Output the [X, Y] coordinate of the center of the cell containing the given text.  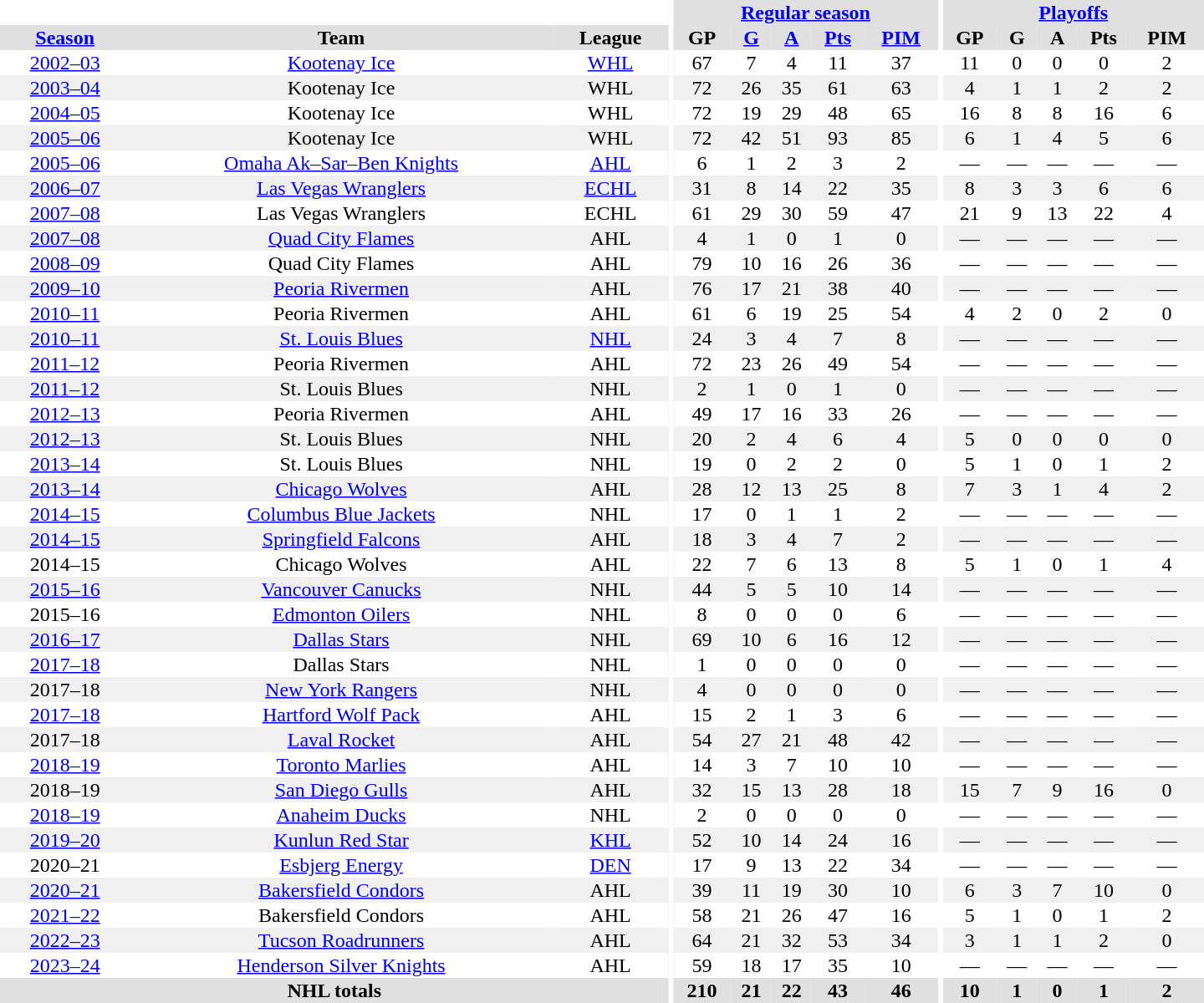
2003–04 [65, 88]
Playoffs [1074, 13]
Season [65, 38]
210 [702, 990]
Edmonton Oilers [341, 614]
2009–10 [65, 288]
Anaheim Ducks [341, 815]
52 [702, 840]
Hartford Wolf Pack [341, 715]
2008–09 [65, 263]
43 [838, 990]
33 [838, 414]
58 [702, 915]
Kunlun Red Star [341, 840]
Esbjerg Energy [341, 865]
63 [901, 88]
Team [341, 38]
93 [838, 138]
20 [702, 439]
Springfield Falcons [341, 539]
Laval Rocket [341, 740]
27 [751, 740]
31 [702, 188]
36 [901, 263]
Omaha Ak–Sar–Ben Knights [341, 163]
Columbus Blue Jackets [341, 514]
2021–22 [65, 915]
46 [901, 990]
38 [838, 288]
69 [702, 639]
53 [838, 940]
64 [702, 940]
2016–17 [65, 639]
2004–05 [65, 113]
79 [702, 263]
2006–07 [65, 188]
League [610, 38]
2022–23 [65, 940]
51 [792, 138]
DEN [610, 865]
San Diego Gulls [341, 790]
Henderson Silver Knights [341, 965]
39 [702, 890]
67 [702, 63]
Tucson Roadrunners [341, 940]
NHL totals [334, 990]
2023–24 [65, 965]
76 [702, 288]
Vancouver Canucks [341, 589]
KHL [610, 840]
2019–20 [65, 840]
44 [702, 589]
23 [751, 364]
2002–03 [65, 63]
85 [901, 138]
Toronto Marlies [341, 765]
65 [901, 113]
New York Rangers [341, 690]
Regular season [806, 13]
37 [901, 63]
40 [901, 288]
